Pinpoint the cell where the given text exists, returning its [X, Y] midpoint coordinate. 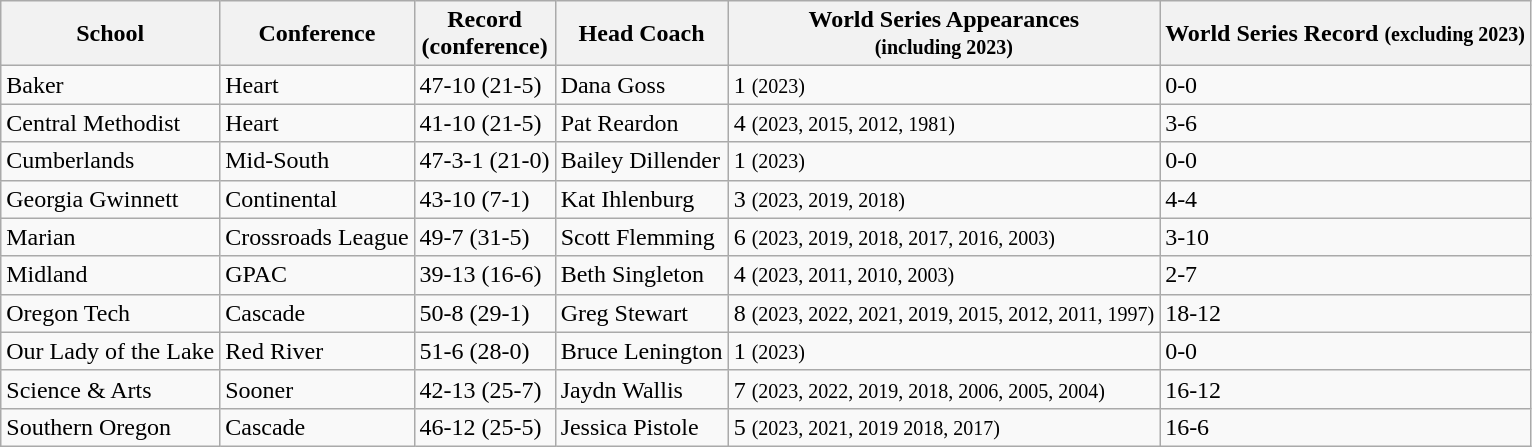
Dana Goss [642, 85]
Our Lady of the Lake [110, 351]
Greg Stewart [642, 313]
16-6 [1346, 427]
Record(conference) [484, 34]
43-10 (7-1) [484, 199]
Jaydn Wallis [642, 389]
GPAC [317, 275]
6 (2023, 2019, 2018, 2017, 2016, 2003) [944, 237]
Midland [110, 275]
39-13 (16-6) [484, 275]
Central Methodist [110, 123]
47-3-1 (21-0) [484, 161]
Georgia Gwinnett [110, 199]
Scott Flemming [642, 237]
7 (2023, 2022, 2019, 2018, 2006, 2005, 2004) [944, 389]
46-12 (25-5) [484, 427]
Conference [317, 34]
World Series Record (excluding 2023) [1346, 34]
Crossroads League [317, 237]
47-10 (21-5) [484, 85]
4 (2023, 2015, 2012, 1981) [944, 123]
Bruce Lenington [642, 351]
Mid-South [317, 161]
Southern Oregon [110, 427]
4 (2023, 2011, 2010, 2003) [944, 275]
Head Coach [642, 34]
5 (2023, 2021, 2019 2018, 2017) [944, 427]
Sooner [317, 389]
3 (2023, 2019, 2018) [944, 199]
42-13 (25-7) [484, 389]
Baker [110, 85]
3-10 [1346, 237]
Red River [317, 351]
Jessica Pistole [642, 427]
World Series Appearances(including 2023) [944, 34]
41-10 (21-5) [484, 123]
Bailey Dillender [642, 161]
School [110, 34]
50-8 (29-1) [484, 313]
Pat Reardon [642, 123]
16-12 [1346, 389]
4-4 [1346, 199]
3-6 [1346, 123]
Cumberlands [110, 161]
Oregon Tech [110, 313]
Kat Ihlenburg [642, 199]
Science & Arts [110, 389]
2-7 [1346, 275]
18-12 [1346, 313]
49-7 (31-5) [484, 237]
51-6 (28-0) [484, 351]
Beth Singleton [642, 275]
Continental [317, 199]
Marian [110, 237]
8 (2023, 2022, 2021, 2019, 2015, 2012, 2011, 1997) [944, 313]
